Output the (x, y) coordinate of the center of the cell containing the given text.  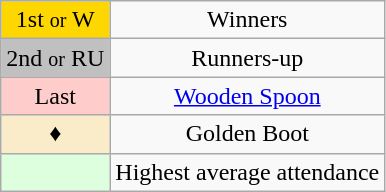
Highest average attendance (248, 172)
2nd or RU (56, 58)
Wooden Spoon (248, 96)
Winners (248, 20)
Last (56, 96)
♦ (56, 134)
Golden Boot (248, 134)
1st or W (56, 20)
Runners-up (248, 58)
